Return the [x, y] coordinate for the center point of the cell that contains the specified text.  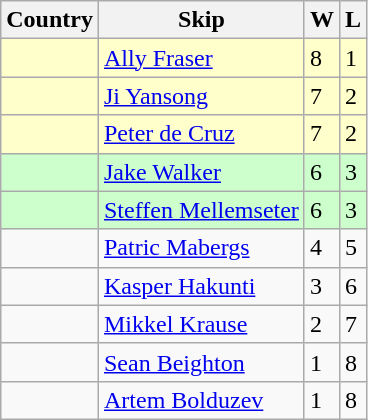
L [352, 20]
Jake Walker [201, 172]
Country [50, 20]
5 [352, 248]
Sean Beighton [201, 362]
Steffen Mellemseter [201, 210]
Ally Fraser [201, 58]
Artem Bolduzev [201, 400]
Patric Mabergs [201, 248]
Kasper Hakunti [201, 286]
Ji Yansong [201, 96]
Peter de Cruz [201, 134]
W [322, 20]
Mikkel Krause [201, 324]
4 [322, 248]
Skip [201, 20]
